Provide the (x, y) coordinate of the cell's center where the given text is located.  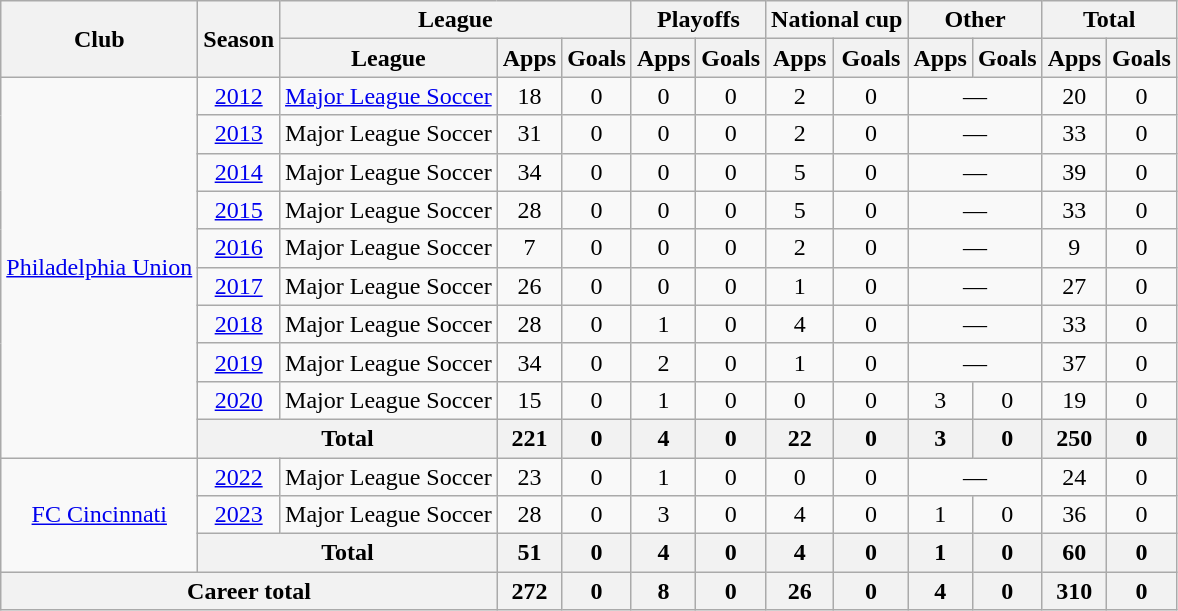
15 (529, 400)
37 (1074, 362)
2016 (239, 248)
7 (529, 248)
2017 (239, 286)
22 (800, 438)
9 (1074, 248)
31 (529, 134)
Philadelphia Union (100, 268)
Club (100, 39)
250 (1074, 438)
60 (1074, 553)
2014 (239, 172)
310 (1074, 591)
18 (529, 96)
272 (529, 591)
27 (1074, 286)
2022 (239, 477)
8 (663, 591)
2013 (239, 134)
36 (1074, 515)
Season (239, 39)
2018 (239, 324)
2012 (239, 96)
19 (1074, 400)
39 (1074, 172)
2015 (239, 210)
2020 (239, 400)
23 (529, 477)
24 (1074, 477)
221 (529, 438)
Playoffs (698, 20)
National cup (837, 20)
20 (1074, 96)
2019 (239, 362)
51 (529, 553)
FC Cincinnati (100, 515)
Other (975, 20)
Career total (249, 591)
2023 (239, 515)
